Provide the (X, Y) coordinate of the cell's center where the given text is located.  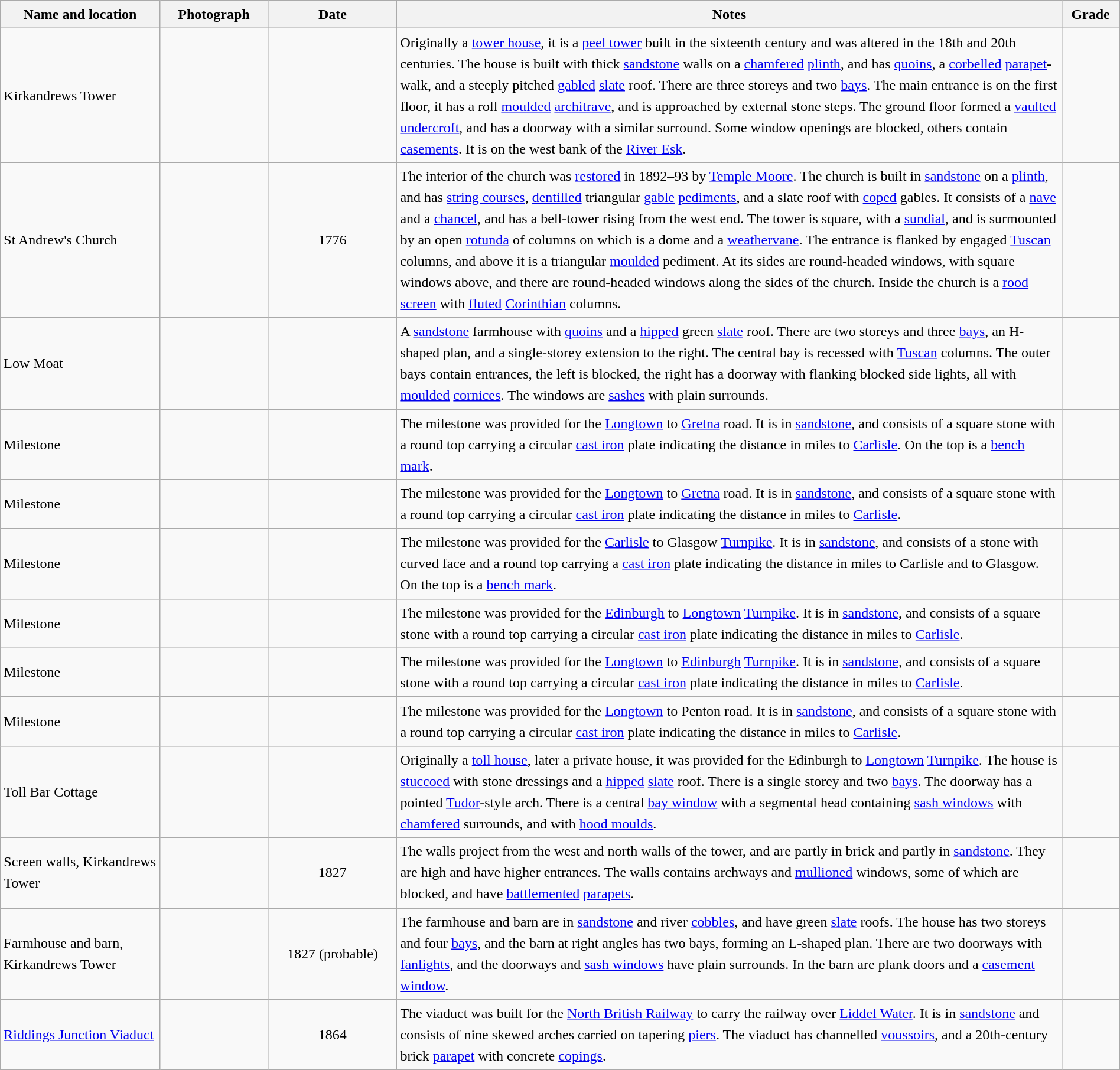
1827 (probable) (333, 954)
Photograph (214, 14)
Name and location (80, 14)
1827 (333, 873)
Kirkandrews Tower (80, 96)
1864 (333, 1035)
Screen walls, Kirkandrews Tower (80, 873)
Farmhouse and barn,Kirkandrews Tower (80, 954)
Grade (1090, 14)
Riddings Junction Viaduct (80, 1035)
Low Moat (80, 364)
St Andrew's Church (80, 240)
Date (333, 14)
Notes (729, 14)
Toll Bar Cottage (80, 791)
1776 (333, 240)
